Extract the [x, y] coordinate from the center of the cell holding the provided text.  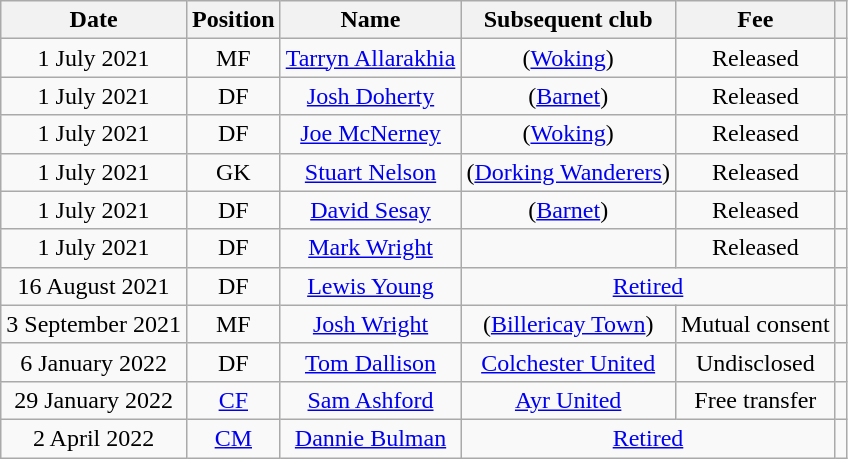
29 January 2022 [94, 400]
Free transfer [755, 400]
Tarryn Allarakhia [370, 58]
Date [94, 20]
Undisclosed [755, 362]
Dannie Bulman [370, 438]
6 January 2022 [94, 362]
Josh Doherty [370, 96]
CM [233, 438]
Tom Dallison [370, 362]
GK [233, 172]
Name [370, 20]
Position [233, 20]
Stuart Nelson [370, 172]
Mark Wright [370, 248]
Mutual consent [755, 324]
CF [233, 400]
3 September 2021 [94, 324]
Ayr United [568, 400]
Sam Ashford [370, 400]
Colchester United [568, 362]
Subsequent club [568, 20]
16 August 2021 [94, 286]
David Sesay [370, 210]
Joe McNerney [370, 134]
Josh Wright [370, 324]
Fee [755, 20]
(Billericay Town) [568, 324]
(Dorking Wanderers) [568, 172]
Lewis Young [370, 286]
2 April 2022 [94, 438]
